Return (x, y) of the center of cell containing provided text 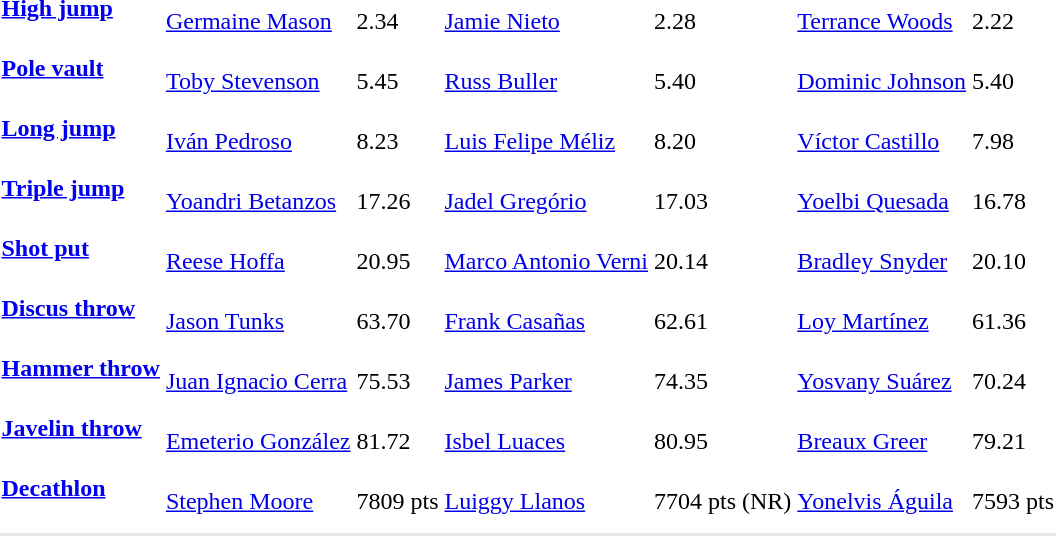
Jason Tunks (258, 322)
20.95 (398, 262)
61.36 (1014, 322)
7809 pts (398, 502)
Long jump (80, 142)
7593 pts (1014, 502)
Bradley Snyder (882, 262)
8.20 (723, 142)
Hammer throw (80, 382)
Iván Pedroso (258, 142)
74.35 (723, 382)
Javelin throw (80, 442)
70.24 (1014, 382)
63.70 (398, 322)
17.03 (723, 202)
75.53 (398, 382)
James Parker (546, 382)
Luiggy Llanos (546, 502)
16.78 (1014, 202)
Decathlon (80, 502)
Yoandri Betanzos (258, 202)
Russ Buller (546, 82)
Pole vault (80, 82)
80.95 (723, 442)
7704 pts (NR) (723, 502)
7.98 (1014, 142)
Stephen Moore (258, 502)
Isbel Luaces (546, 442)
Toby Stevenson (258, 82)
Juan Ignacio Cerra (258, 382)
Luis Felipe Méliz (546, 142)
Jadel Gregório (546, 202)
Yosvany Suárez (882, 382)
Marco Antonio Verni (546, 262)
81.72 (398, 442)
Discus throw (80, 322)
Frank Casañas (546, 322)
8.23 (398, 142)
Yoelbi Quesada (882, 202)
Triple jump (80, 202)
Emeterio González (258, 442)
Loy Martínez (882, 322)
5.45 (398, 82)
20.10 (1014, 262)
Breaux Greer (882, 442)
Dominic Johnson (882, 82)
Reese Hoffa (258, 262)
Yonelvis Águila (882, 502)
20.14 (723, 262)
17.26 (398, 202)
Víctor Castillo (882, 142)
Shot put (80, 262)
62.61 (723, 322)
79.21 (1014, 442)
